Identify which cell holds the provided text, then report its [x, y] central coordinate. 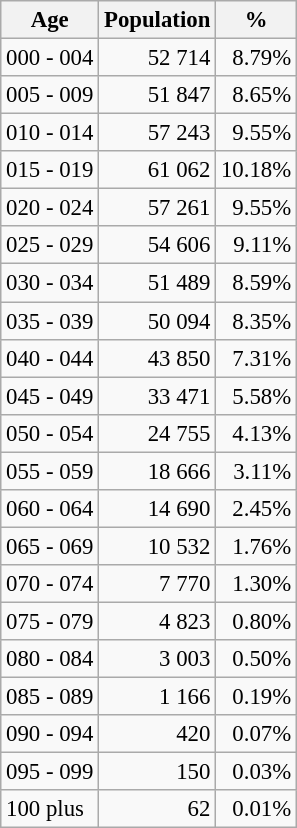
075 - 079 [50, 621]
070 - 074 [50, 584]
54 606 [158, 245]
050 - 054 [50, 433]
0.07% [256, 734]
045 - 049 [50, 396]
150 [158, 772]
24 755 [158, 433]
035 - 039 [50, 321]
51 847 [158, 95]
3 003 [158, 659]
055 - 059 [50, 471]
025 - 029 [50, 245]
1.30% [256, 584]
8.79% [256, 58]
0.19% [256, 697]
10.18% [256, 170]
57 261 [158, 208]
080 - 084 [50, 659]
0.80% [256, 621]
085 - 089 [50, 697]
Population [158, 20]
030 - 034 [50, 283]
005 - 009 [50, 95]
060 - 064 [50, 509]
18 666 [158, 471]
14 690 [158, 509]
0.03% [256, 772]
000 - 004 [50, 58]
61 062 [158, 170]
7.31% [256, 358]
51 489 [158, 283]
095 - 099 [50, 772]
0.01% [256, 809]
% [256, 20]
100 plus [50, 809]
9.11% [256, 245]
4.13% [256, 433]
420 [158, 734]
62 [158, 809]
0.50% [256, 659]
1.76% [256, 546]
10 532 [158, 546]
010 - 014 [50, 133]
020 - 024 [50, 208]
040 - 044 [50, 358]
015 - 019 [50, 170]
5.58% [256, 396]
Age [50, 20]
4 823 [158, 621]
8.65% [256, 95]
52 714 [158, 58]
43 850 [158, 358]
8.59% [256, 283]
33 471 [158, 396]
50 094 [158, 321]
8.35% [256, 321]
090 - 094 [50, 734]
065 - 069 [50, 546]
1 166 [158, 697]
7 770 [158, 584]
2.45% [256, 509]
57 243 [158, 133]
3.11% [256, 471]
